Determine the [X, Y] coordinate at the center of the cell enclosing the given text.  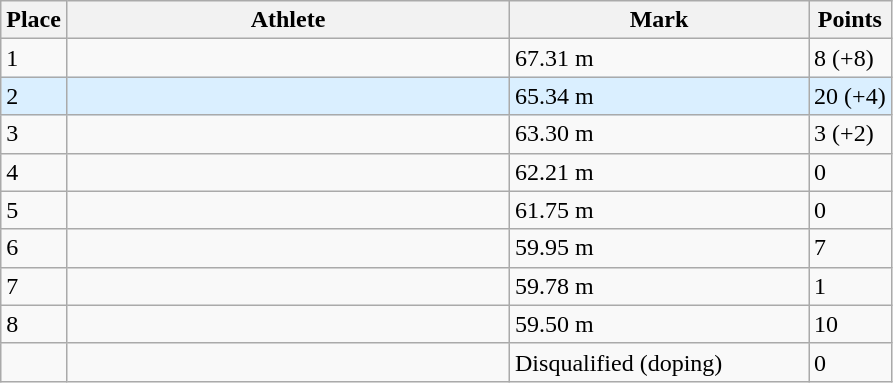
3 (+2) [850, 134]
8 (+8) [850, 58]
59.50 m [660, 324]
8 [34, 324]
Disqualified (doping) [660, 362]
62.21 m [660, 172]
65.34 m [660, 96]
2 [34, 96]
10 [850, 324]
63.30 m [660, 134]
67.31 m [660, 58]
5 [34, 210]
6 [34, 248]
59.78 m [660, 286]
Points [850, 20]
Place [34, 20]
Athlete [288, 20]
3 [34, 134]
20 (+4) [850, 96]
61.75 m [660, 210]
4 [34, 172]
59.95 m [660, 248]
Mark [660, 20]
